Return (X, Y) of the center of cell containing provided text 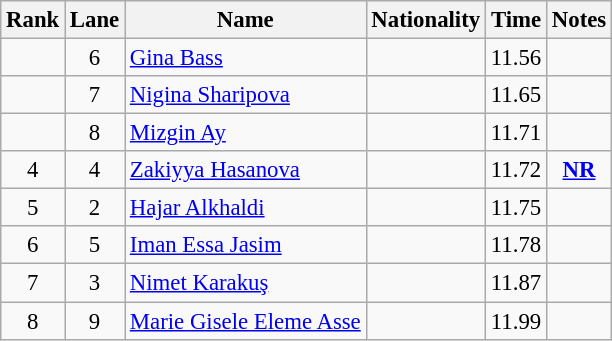
Gina Bass (246, 58)
11.87 (516, 283)
Lane (95, 20)
Time (516, 20)
11.75 (516, 208)
11.78 (516, 245)
2 (95, 208)
Mizgin Ay (246, 133)
Nigina Sharipova (246, 95)
NR (578, 170)
Zakiyya Hasanova (246, 170)
9 (95, 321)
11.56 (516, 58)
Hajar Alkhaldi (246, 208)
3 (95, 283)
Marie Gisele Eleme Asse (246, 321)
Rank (33, 20)
11.72 (516, 170)
11.65 (516, 95)
Nimet Karakuş (246, 283)
Name (246, 20)
11.99 (516, 321)
Nationality (426, 20)
Iman Essa Jasim (246, 245)
Notes (578, 20)
11.71 (516, 133)
